Return the [x, y] coordinate for the center point of the cell that contains the specified text.  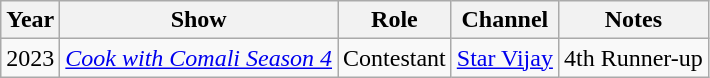
Role [395, 20]
Cook with Comali Season 4 [199, 58]
Star Vijay [504, 58]
Year [30, 20]
Show [199, 20]
Channel [504, 20]
2023 [30, 58]
4th Runner-up [633, 58]
Notes [633, 20]
Contestant [395, 58]
